For the text-containing cell, return its midpoint in [X, Y] coordinate format. 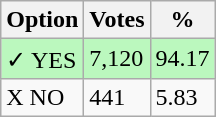
Votes [117, 20]
7,120 [117, 59]
441 [117, 97]
X NO [42, 97]
5.83 [182, 97]
% [182, 20]
94.17 [182, 59]
✓ YES [42, 59]
Option [42, 20]
